Find where the given text appears and provide that cell's center as [X, Y] coordinate. 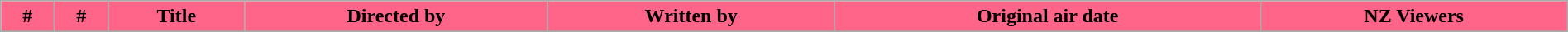
NZ Viewers [1414, 16]
Original air date [1047, 16]
Directed by [396, 16]
Title [177, 16]
Written by [691, 16]
